Provide the (X, Y) coordinate of the cell's center where the given text is located.  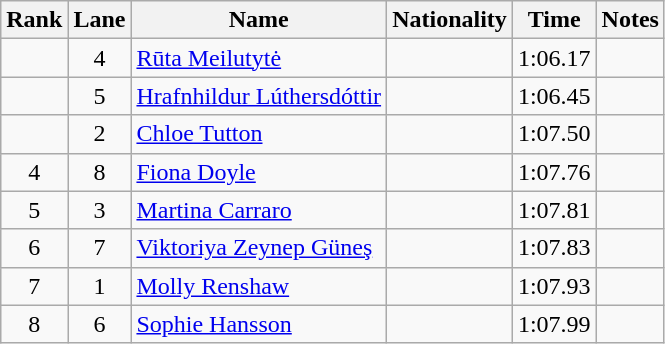
Name (259, 20)
Rūta Meilutytė (259, 58)
1:07.99 (554, 324)
Viktoriya Zeynep Güneş (259, 248)
Time (554, 20)
Martina Carraro (259, 210)
1:06.45 (554, 96)
Sophie Hansson (259, 324)
1 (100, 286)
Hrafnhildur Lúthersdóttir (259, 96)
1:07.76 (554, 172)
1:07.81 (554, 210)
2 (100, 134)
1:07.50 (554, 134)
Molly Renshaw (259, 286)
1:07.93 (554, 286)
Rank (34, 20)
1:06.17 (554, 58)
Fiona Doyle (259, 172)
Notes (630, 20)
Nationality (450, 20)
3 (100, 210)
Chloe Tutton (259, 134)
Lane (100, 20)
1:07.83 (554, 248)
